Extract the (x, y) coordinate from the center of the cell holding the provided text.  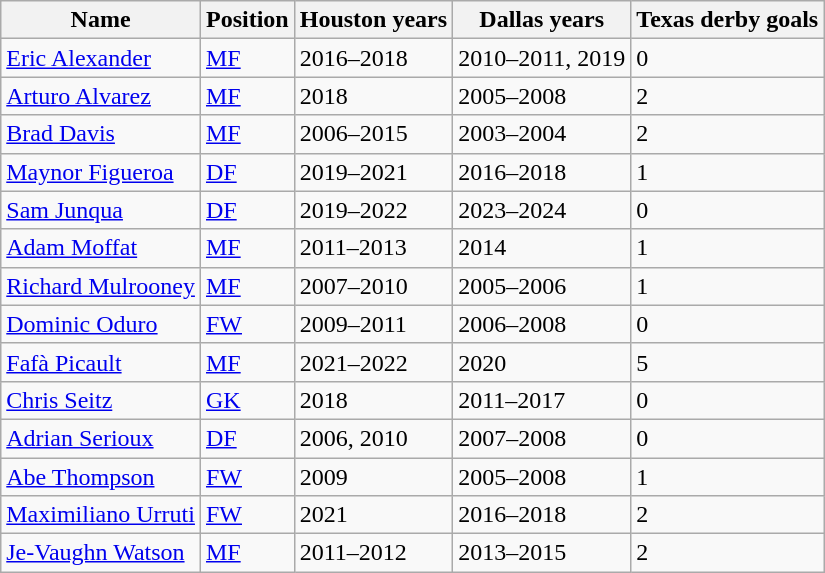
2020 (542, 362)
Arturo Alvarez (101, 96)
2009–2011 (373, 324)
2019–2021 (373, 172)
Fafà Picault (101, 362)
Maximiliano Urruti (101, 515)
2011–2017 (542, 400)
GK (247, 400)
2010–2011, 2019 (542, 58)
Name (101, 20)
2009 (373, 477)
2013–2015 (542, 553)
2023–2024 (542, 210)
Chris Seitz (101, 400)
Dallas years (542, 20)
Sam Junqua (101, 210)
Texas derby goals (728, 20)
Richard Mulrooney (101, 286)
Brad Davis (101, 134)
2006, 2010 (373, 438)
Dominic Oduro (101, 324)
2007–2008 (542, 438)
Houston years (373, 20)
5 (728, 362)
Eric Alexander (101, 58)
2019–2022 (373, 210)
Je-Vaughn Watson (101, 553)
2021 (373, 515)
2014 (542, 248)
2011–2013 (373, 248)
2003–2004 (542, 134)
2006–2008 (542, 324)
Adrian Serioux (101, 438)
Adam Moffat (101, 248)
2005–2006 (542, 286)
Position (247, 20)
2021–2022 (373, 362)
2006–2015 (373, 134)
Abe Thompson (101, 477)
Maynor Figueroa (101, 172)
2011–2012 (373, 553)
2007–2010 (373, 286)
